Identify which cell holds the provided text, then report its (x, y) central coordinate. 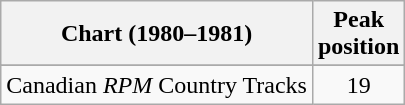
Chart (1980–1981) (157, 34)
Canadian RPM Country Tracks (157, 85)
19 (358, 85)
Peakposition (358, 34)
